Identify which cell holds the provided text, then report its (X, Y) central coordinate. 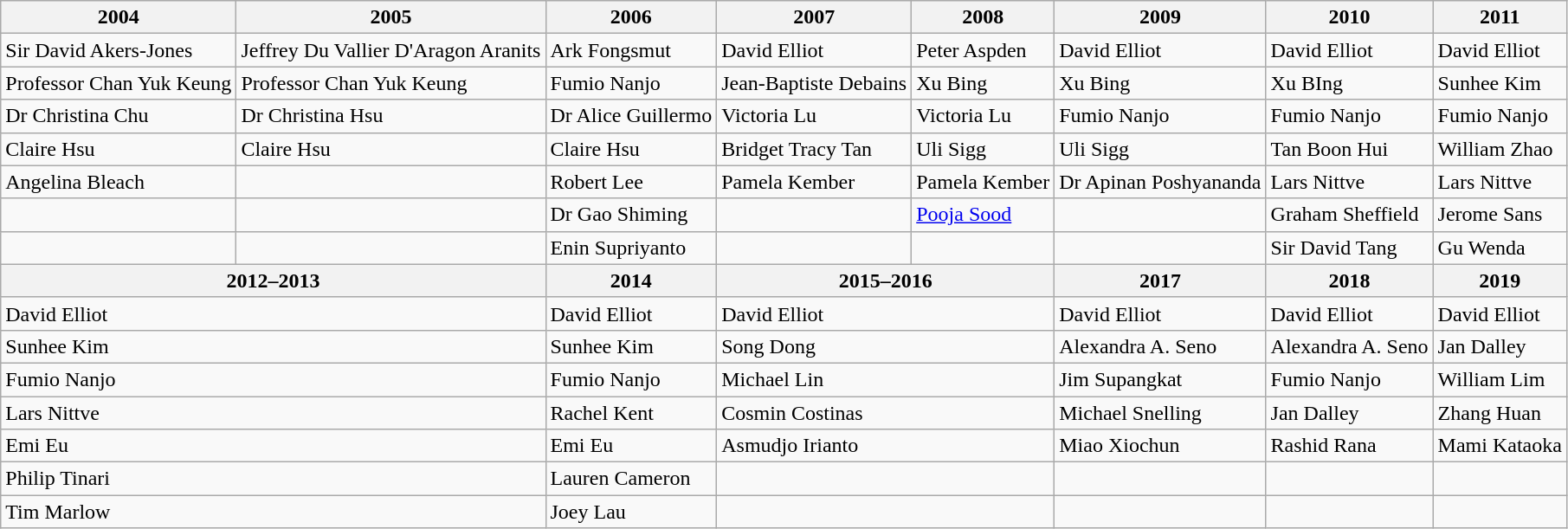
Jerome Sans (1500, 215)
Miao Xiochun (1160, 446)
2011 (1500, 17)
Jim Supangkat (1160, 379)
William Zhao (1500, 149)
2008 (984, 17)
Ark Fongsmut (631, 50)
2006 (631, 17)
Mami Kataoka (1500, 446)
Rachel Kent (631, 413)
Graham Sheffield (1349, 215)
Jeffrey Du Vallier D'Aragon Aranits (391, 50)
2014 (631, 281)
Pooja Sood (984, 215)
Song Dong (886, 346)
2009 (1160, 17)
Peter Aspden (984, 50)
Dr Christina Chu (119, 116)
Joey Lau (631, 512)
2010 (1349, 17)
Robert Lee (631, 182)
Tan Boon Hui (1349, 149)
Bridget Tracy Tan (814, 149)
2007 (814, 17)
Enin Supriyanto (631, 248)
Dr Christina Hsu (391, 116)
Cosmin Costinas (886, 413)
Asmudjo Irianto (886, 446)
Dr Alice Guillermo (631, 116)
Jean-Baptiste Debains (814, 83)
Sir David Akers-Jones (119, 50)
Zhang Huan (1500, 413)
2019 (1500, 281)
William Lim (1500, 379)
Dr Gao Shiming (631, 215)
Michael Snelling (1160, 413)
2005 (391, 17)
Michael Lin (886, 379)
2018 (1349, 281)
Xu BIng (1349, 83)
Philip Tinari (274, 479)
2012–2013 (274, 281)
Dr Apinan Poshyananda (1160, 182)
Rashid Rana (1349, 446)
2015–2016 (886, 281)
Angelina Bleach (119, 182)
Gu Wenda (1500, 248)
2017 (1160, 281)
Tim Marlow (274, 512)
Lauren Cameron (631, 479)
Sir David Tang (1349, 248)
2004 (119, 17)
